Determine the [x, y] coordinate at the center of the cell enclosing the given text.  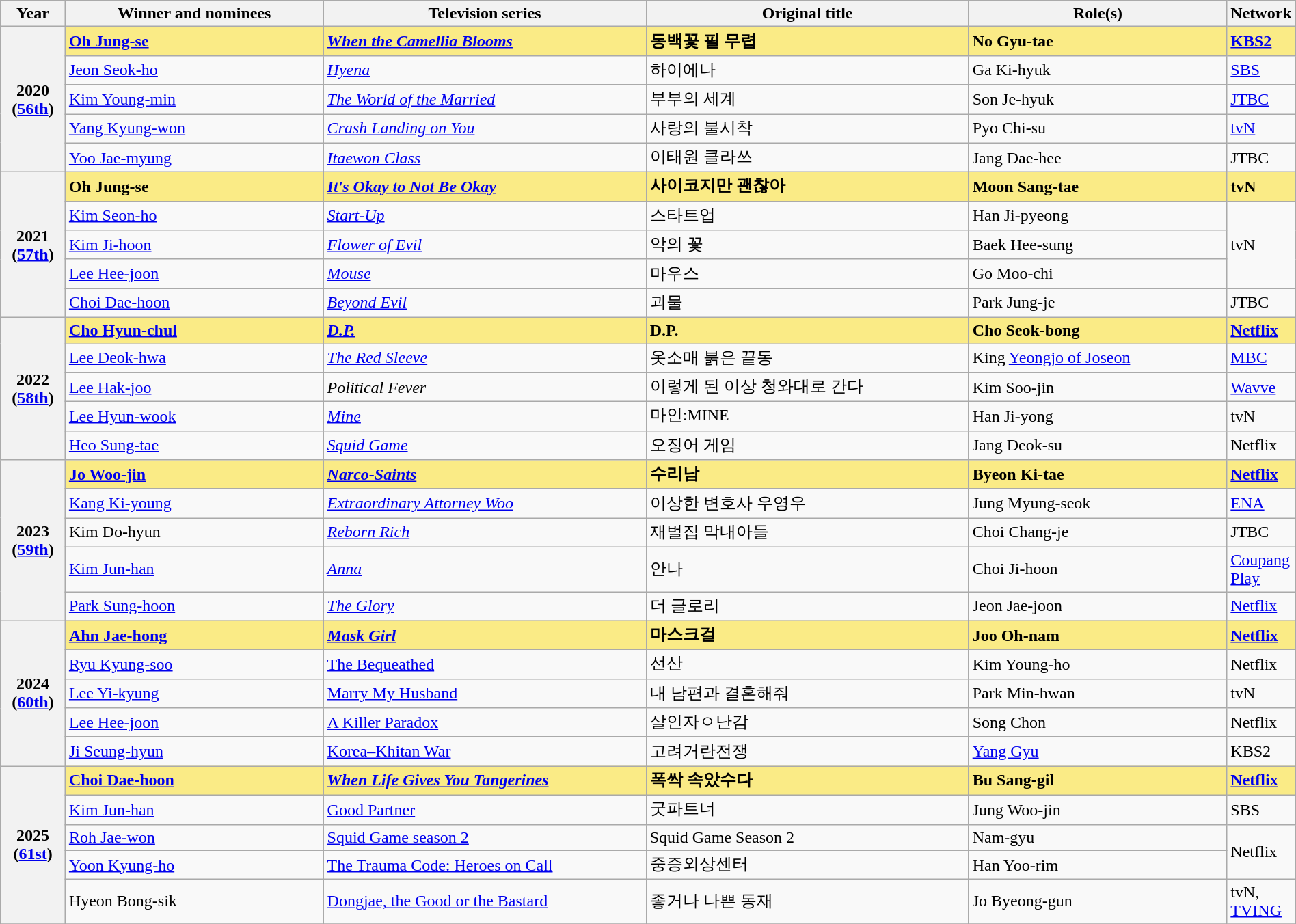
Ryu Kyung-soo [194, 664]
사이코지만 괜찮아 [807, 187]
이렇게 된 이상 청와대로 간다 [807, 387]
Ga Ki-hyuk [1098, 70]
Crash Landing on You [485, 128]
옷소매 붉은 끝동 [807, 358]
내 남편과 결혼해줘 [807, 693]
2025 (61st) [33, 845]
Lee Hak-joo [194, 387]
Coupang Play [1261, 569]
Jang Deok-su [1098, 446]
The Bequeathed [485, 664]
Cho Seok-bong [1098, 330]
The World of the Married [485, 100]
좋거나 나쁜 동재 [807, 902]
It's Okay to Not Be Okay [485, 187]
Mouse [485, 273]
Reborn Rich [485, 533]
Jung Myung-seok [1098, 503]
The Red Sleeve [485, 358]
오징어 게임 [807, 446]
The Glory [485, 607]
tvN, TVING [1261, 902]
이상한 변호사 우영우 [807, 503]
Son Je-hyuk [1098, 100]
Political Fever [485, 387]
ENA [1261, 503]
Good Partner [485, 809]
Mine [485, 417]
이태원 클라쓰 [807, 157]
Song Chon [1098, 723]
MBC [1261, 358]
Hyeon Bong-sik [194, 902]
Anna [485, 569]
King Yeongjo of Joseon [1098, 358]
Choi Ji-hoon [1098, 569]
Jung Woo-jin [1098, 809]
더 글로리 [807, 607]
Bu Sang-gil [1098, 780]
Squid Game Season 2 [807, 837]
Yang Kyung-won [194, 128]
Nam-gyu [1098, 837]
Original title [807, 14]
Jo Byeong-gun [1098, 902]
Television series [485, 14]
Kim Do-hyun [194, 533]
2020(56th) [33, 100]
Beyond Evil [485, 303]
Itaewon Class [485, 157]
마인:MINE [807, 417]
2021(57th) [33, 245]
Yoon Kyung-ho [194, 865]
Kim Young-ho [1098, 664]
살인자ㅇ난감 [807, 723]
Kim Seon-ho [194, 216]
Heo Sung-tae [194, 446]
Korea–Khitan War [485, 752]
Cho Hyun-chul [194, 330]
Start-Up [485, 216]
스타트업 [807, 216]
2022(58th) [33, 388]
Mask Girl [485, 636]
Baek Hee-sung [1098, 245]
Ji Seung-hyun [194, 752]
Jeon Seok-ho [194, 70]
Joo Oh-nam [1098, 636]
수리남 [807, 474]
Byeon Ki-tae [1098, 474]
Squid Game season 2 [485, 837]
재벌집 막내아들 [807, 533]
고려거란전쟁 [807, 752]
Extraordinary Attorney Woo [485, 503]
Park Jung-je [1098, 303]
Yang Gyu [1098, 752]
Lee Hyun-wook [194, 417]
마스크걸 [807, 636]
Kang Ki-young [194, 503]
중증외상센터 [807, 865]
Jeon Jae-joon [1098, 607]
Han Ji-pyeong [1098, 216]
Year [33, 14]
Lee Deok-hwa [194, 358]
Wavve [1261, 387]
Narco-Saints [485, 474]
하이에나 [807, 70]
Pyo Chi-su [1098, 128]
Park Sung-hoon [194, 607]
A Killer Paradox [485, 723]
The Trauma Code: Heroes on Call [485, 865]
동백꽃 필 무렵 [807, 41]
폭싹 속았수다 [807, 780]
2023 (59th) [33, 540]
Ahn Jae-hong [194, 636]
Go Moo-chi [1098, 273]
Kim Soo-jin [1098, 387]
굿파트너 [807, 809]
Lee Yi-kyung [194, 693]
No Gyu-tae [1098, 41]
Marry My Husband [485, 693]
Moon Sang-tae [1098, 187]
2024 (60th) [33, 693]
Han Ji-yong [1098, 417]
Han Yoo-rim [1098, 865]
Yoo Jae-myung [194, 157]
Role(s) [1098, 14]
Kim Ji-hoon [194, 245]
When Life Gives You Tangerines [485, 780]
Kim Young-min [194, 100]
Hyena [485, 70]
Flower of Evil [485, 245]
안나 [807, 569]
악의 꽃 [807, 245]
Dongjae, the Good or the Bastard [485, 902]
Jang Dae-hee [1098, 157]
부부의 세계 [807, 100]
When the Camellia Blooms [485, 41]
마우스 [807, 273]
Squid Game [485, 446]
Park Min-hwan [1098, 693]
선산 [807, 664]
Roh Jae-won [194, 837]
괴물 [807, 303]
Jo Woo-jin [194, 474]
Winner and nominees [194, 14]
사랑의 불시착 [807, 128]
Network [1261, 14]
Choi Chang-je [1098, 533]
